Identify which cell holds the provided text, then report its (X, Y) central coordinate. 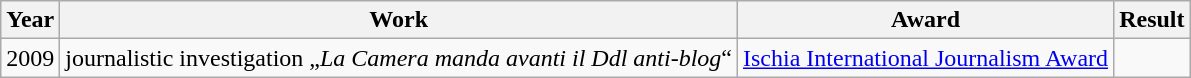
Award (926, 20)
Result (1152, 20)
Work (399, 20)
Ischia International Journalism Award (926, 58)
2009 (30, 58)
journalistic investigation „La Camera manda avanti il Ddl anti-blog“ (399, 58)
Year (30, 20)
